Pinpoint the cell where the given text exists, returning its [X, Y] midpoint coordinate. 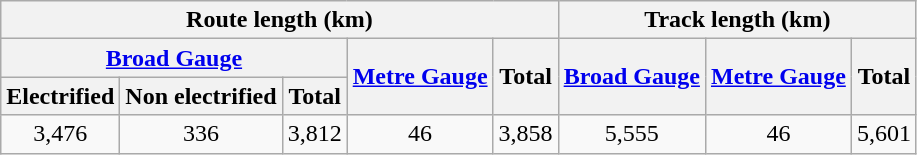
Route length (km) [280, 20]
3,476 [60, 134]
5,601 [884, 134]
Non electrified [201, 96]
5,555 [632, 134]
Electrified [60, 96]
3,812 [314, 134]
3,858 [526, 134]
Track length (km) [737, 20]
336 [201, 134]
